Identify which cell holds the provided text, then report its [X, Y] central coordinate. 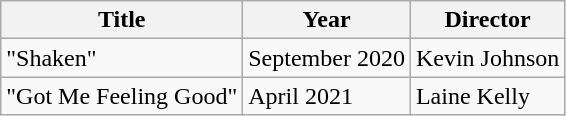
Director [487, 20]
"Shaken" [122, 58]
"Got Me Feeling Good" [122, 96]
Title [122, 20]
September 2020 [327, 58]
Laine Kelly [487, 96]
April 2021 [327, 96]
Kevin Johnson [487, 58]
Year [327, 20]
